Search for the cell housing the specified text and yield its (x, y) center coordinate. 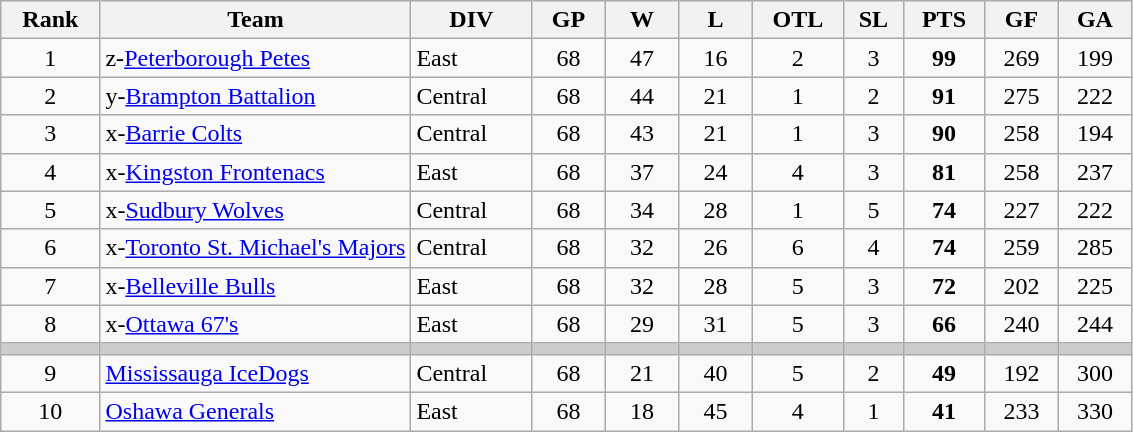
240 (1022, 324)
GP (569, 20)
16 (716, 58)
233 (1022, 411)
x-Belleville Bulls (256, 286)
300 (1095, 373)
66 (944, 324)
DIV (472, 20)
x-Kingston Frontenacs (256, 172)
192 (1022, 373)
269 (1022, 58)
7 (50, 286)
9 (50, 373)
26 (716, 248)
244 (1095, 324)
Rank (50, 20)
275 (1022, 96)
Mississauga IceDogs (256, 373)
40 (716, 373)
81 (944, 172)
72 (944, 286)
x-Sudbury Wolves (256, 210)
41 (944, 411)
225 (1095, 286)
45 (716, 411)
SL (873, 20)
W (642, 20)
GF (1022, 20)
194 (1095, 134)
99 (944, 58)
8 (50, 324)
OTL (798, 20)
43 (642, 134)
90 (944, 134)
18 (642, 411)
y-Brampton Battalion (256, 96)
x-Ottawa 67's (256, 324)
259 (1022, 248)
44 (642, 96)
285 (1095, 248)
Team (256, 20)
24 (716, 172)
227 (1022, 210)
GA (1095, 20)
49 (944, 373)
37 (642, 172)
PTS (944, 20)
x-Toronto St. Michael's Majors (256, 248)
z-Peterborough Petes (256, 58)
237 (1095, 172)
91 (944, 96)
330 (1095, 411)
x-Barrie Colts (256, 134)
202 (1022, 286)
34 (642, 210)
L (716, 20)
47 (642, 58)
29 (642, 324)
Oshawa Generals (256, 411)
199 (1095, 58)
31 (716, 324)
10 (50, 411)
